Extract the [X, Y] coordinate from the center of the cell holding the provided text.  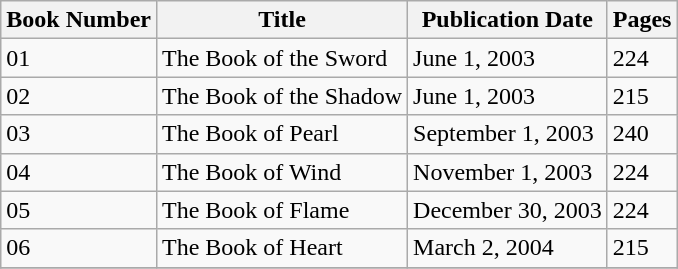
Publication Date [508, 20]
The Book of Pearl [282, 134]
The Book of Flame [282, 210]
01 [79, 58]
06 [79, 248]
November 1, 2003 [508, 172]
Pages [642, 20]
September 1, 2003 [508, 134]
The Book of Wind [282, 172]
04 [79, 172]
240 [642, 134]
03 [79, 134]
The Book of the Shadow [282, 96]
Book Number [79, 20]
March 2, 2004 [508, 248]
05 [79, 210]
02 [79, 96]
December 30, 2003 [508, 210]
Title [282, 20]
The Book of the Sword [282, 58]
The Book of Heart [282, 248]
